Locate the cell with the specified text and output its [X, Y] center coordinate. 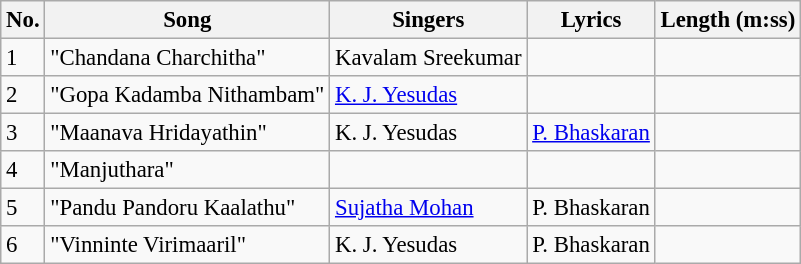
"Manjuthara" [188, 170]
Lyrics [591, 20]
"Gopa Kadamba Nithambam" [188, 95]
Song [188, 20]
3 [23, 133]
Kavalam Sreekumar [428, 58]
Sujatha Mohan [428, 208]
"Maanava Hridayathin" [188, 133]
2 [23, 95]
4 [23, 170]
"Pandu Pandoru Kaalathu" [188, 208]
Singers [428, 20]
"Chandana Charchitha" [188, 58]
5 [23, 208]
Length (m:ss) [728, 20]
"Vinninte Virimaaril" [188, 245]
6 [23, 245]
No. [23, 20]
1 [23, 58]
